Determine the [x, y] coordinate at the center of the cell enclosing the given text.  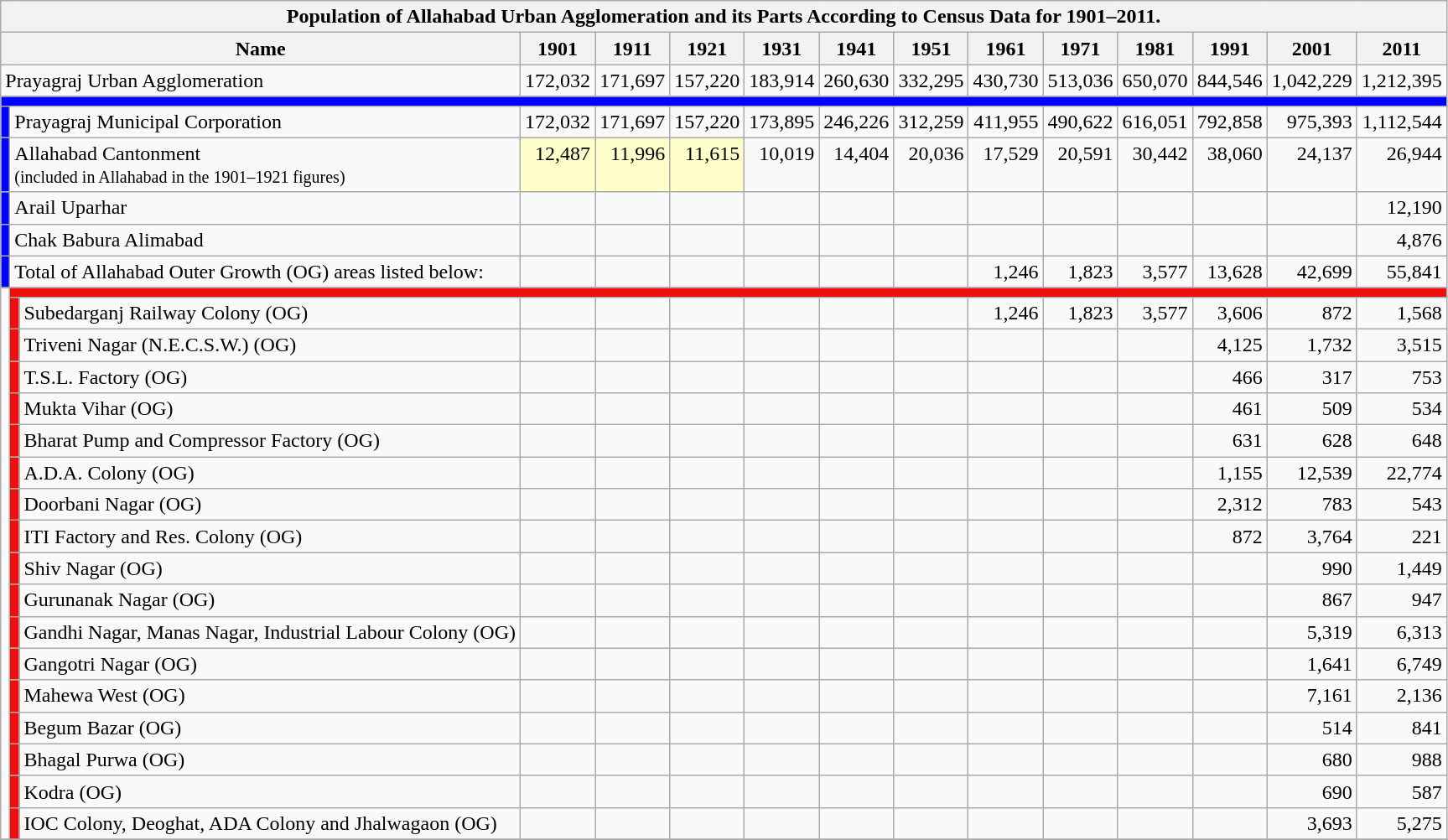
690 [1311, 791]
5,319 [1311, 632]
312,259 [931, 122]
1,449 [1402, 568]
246,226 [857, 122]
792,858 [1229, 122]
11,996 [632, 164]
Gangotri Nagar (OG) [270, 664]
38,060 [1229, 164]
461 [1229, 409]
Prayagraj Municipal Corporation [265, 122]
990 [1311, 568]
783 [1311, 505]
317 [1311, 376]
5,275 [1402, 823]
867 [1311, 600]
17,529 [1006, 164]
2,312 [1229, 505]
975,393 [1311, 122]
Subedarganj Railway Colony (OG) [270, 313]
183,914 [781, 80]
1961 [1006, 49]
12,539 [1311, 473]
4,876 [1402, 240]
1,568 [1402, 313]
332,295 [931, 80]
1981 [1155, 49]
628 [1311, 441]
Bharat Pump and Compressor Factory (OG) [270, 441]
988 [1402, 760]
10,019 [781, 164]
260,630 [857, 80]
26,944 [1402, 164]
221 [1402, 537]
1921 [708, 49]
1971 [1080, 49]
20,591 [1080, 164]
616,051 [1155, 122]
2001 [1311, 49]
680 [1311, 760]
1931 [781, 49]
753 [1402, 376]
430,730 [1006, 80]
513,036 [1080, 80]
1,732 [1311, 345]
1,212,395 [1402, 80]
Name [261, 49]
3,764 [1311, 537]
841 [1402, 728]
648 [1402, 441]
22,774 [1402, 473]
2,136 [1402, 696]
1951 [931, 49]
490,622 [1080, 122]
1,641 [1311, 664]
3,693 [1311, 823]
1,042,229 [1311, 80]
Allahabad Cantonment(included in Allahabad in the 1901–1921 figures) [265, 164]
509 [1311, 409]
411,955 [1006, 122]
587 [1402, 791]
947 [1402, 600]
30,442 [1155, 164]
Prayagraj Urban Agglomeration [261, 80]
Mukta Vihar (OG) [270, 409]
24,137 [1311, 164]
Doorbani Nagar (OG) [270, 505]
534 [1402, 409]
11,615 [708, 164]
6,749 [1402, 664]
Population of Allahabad Urban Agglomeration and its Parts According to Census Data for 1901–2011. [724, 17]
844,546 [1229, 80]
4,125 [1229, 345]
631 [1229, 441]
Total of Allahabad Outer Growth (OG) areas listed below: [265, 272]
Begum Bazar (OG) [270, 728]
Shiv Nagar (OG) [270, 568]
466 [1229, 376]
Triveni Nagar (N.E.C.S.W.) (OG) [270, 345]
1991 [1229, 49]
Mahewa West (OG) [270, 696]
3,515 [1402, 345]
T.S.L. Factory (OG) [270, 376]
Gandhi Nagar, Manas Nagar, Industrial Labour Colony (OG) [270, 632]
1901 [558, 49]
514 [1311, 728]
IOC Colony, Deoghat, ADA Colony and Jhalwagaon (OG) [270, 823]
Bhagal Purwa (OG) [270, 760]
173,895 [781, 122]
Arail Uparhar [265, 208]
1911 [632, 49]
13,628 [1229, 272]
1941 [857, 49]
A.D.A. Colony (OG) [270, 473]
Gurunanak Nagar (OG) [270, 600]
14,404 [857, 164]
6,313 [1402, 632]
Kodra (OG) [270, 791]
1,155 [1229, 473]
650,070 [1155, 80]
ITI Factory and Res. Colony (OG) [270, 537]
Chak Babura Alimabad [265, 240]
543 [1402, 505]
20,036 [931, 164]
42,699 [1311, 272]
1,112,544 [1402, 122]
3,606 [1229, 313]
12,487 [558, 164]
2011 [1402, 49]
55,841 [1402, 272]
7,161 [1311, 696]
12,190 [1402, 208]
